Return the [X, Y] coordinate for the center point of the cell that contains the specified text.  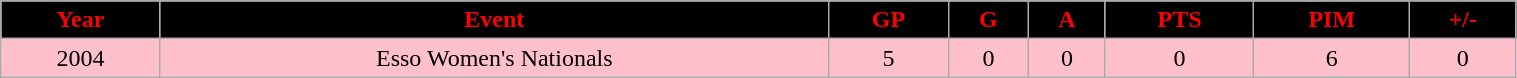
G [988, 20]
Year [80, 20]
Event [494, 20]
A [1068, 20]
Esso Women's Nationals [494, 58]
2004 [80, 58]
PTS [1180, 20]
+/- [1463, 20]
PIM [1332, 20]
6 [1332, 58]
5 [889, 58]
GP [889, 20]
